Pinpoint the cell where the given text exists, returning its (x, y) midpoint coordinate. 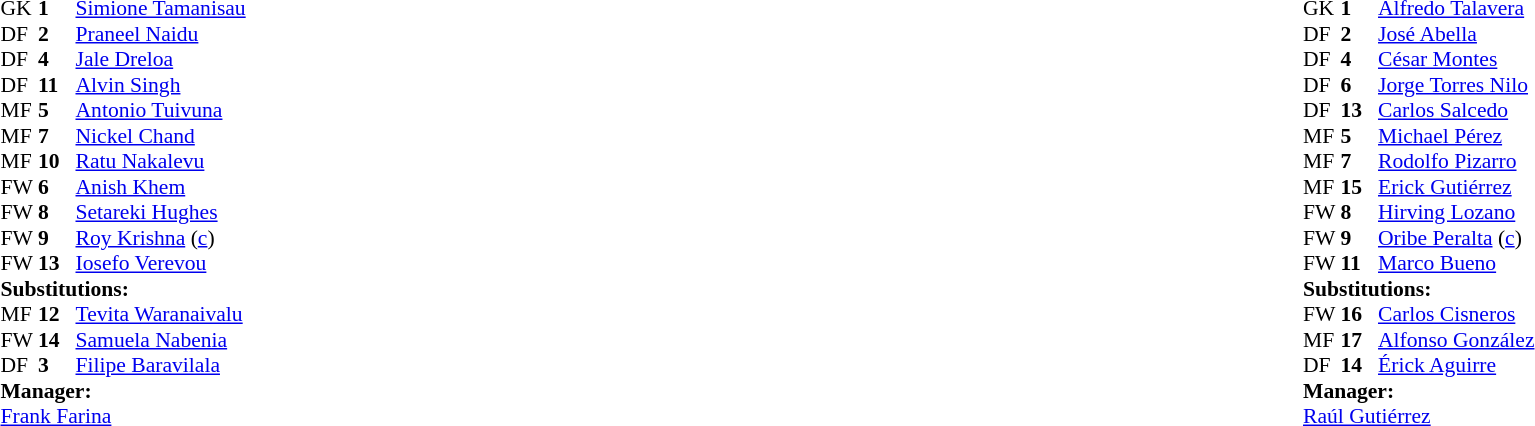
José Abella (1456, 34)
Rodolfo Pizarro (1456, 161)
Carlos Salcedo (1456, 111)
Alvin Singh (161, 85)
Tevita Waranaivalu (161, 315)
Ratu Nakalevu (161, 161)
12 (57, 315)
Setareki Hughes (161, 213)
10 (57, 161)
15 (1360, 187)
Erick Gutiérrez (1456, 187)
Praneel Naidu (161, 34)
Samuela Nabenia (161, 340)
Roy Krishna (c) (161, 238)
Jale Dreloa (161, 59)
17 (1360, 340)
Michael Pérez (1456, 136)
Hirving Lozano (1456, 213)
Antonio Tuivuna (161, 111)
Jorge Torres Nilo (1456, 85)
César Montes (1456, 59)
Marco Bueno (1456, 263)
Carlos Cisneros (1456, 315)
Filipe Baravilala (161, 365)
Oribe Peralta (c) (1456, 238)
Anish Khem (161, 187)
Alfonso González (1456, 340)
3 (57, 365)
Iosefo Verevou (161, 263)
Érick Aguirre (1456, 365)
16 (1360, 315)
Nickel Chand (161, 136)
